Identify which cell holds the provided text, then report its (x, y) central coordinate. 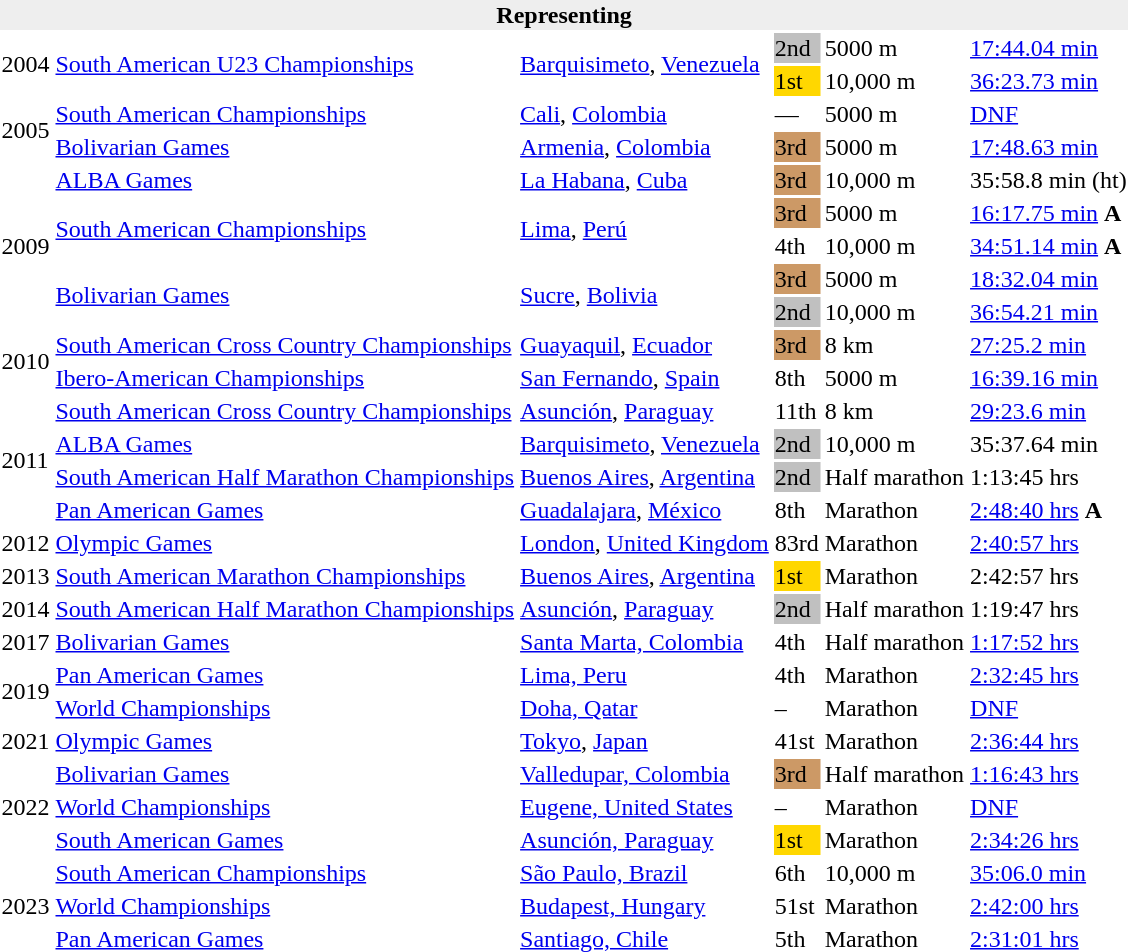
11th (796, 411)
2019 (26, 692)
6th (796, 873)
Lima, Perú (645, 230)
Sucre, Bolivia (645, 296)
Budapest, Hungary (645, 906)
La Habana, Cuba (645, 180)
Tokyo, Japan (645, 741)
Armenia, Colombia (645, 147)
Guadalajara, México (645, 510)
2014 (26, 609)
2022 (26, 807)
Representing (564, 15)
83rd (796, 543)
2004 (26, 64)
South American Marathon Championships (285, 576)
2012 (26, 543)
South American Games (285, 840)
Eugene, United States (645, 807)
Doha, Qatar (645, 708)
51st (796, 906)
Santa Marta, Colombia (645, 642)
São Paulo, Brazil (645, 873)
2013 (26, 576)
— (796, 114)
41st (796, 741)
2010 (26, 362)
Lima, Peru (645, 675)
2017 (26, 642)
Cali, Colombia (645, 114)
Valledupar, Colombia (645, 774)
Ibero-American Championships (285, 378)
London, United Kingdom (645, 543)
2005 (26, 130)
Guayaquil, Ecuador (645, 345)
South American U23 Championships (285, 64)
San Fernando, Spain (645, 378)
2011 (26, 460)
2009 (26, 246)
2021 (26, 741)
